Search for the cell housing the specified text and yield its (X, Y) center coordinate. 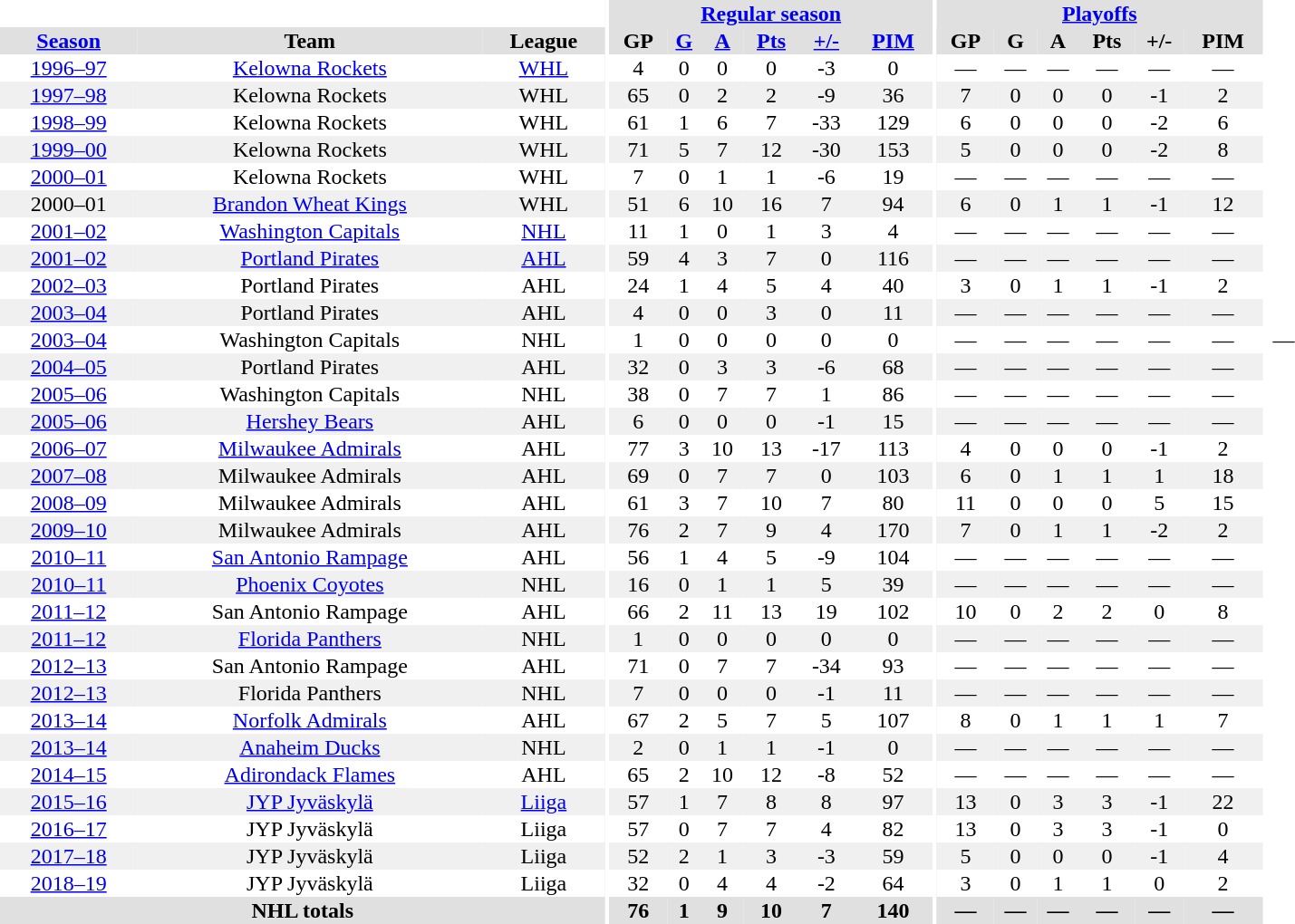
64 (893, 883)
68 (893, 367)
Adirondack Flames (310, 775)
2004–05 (69, 367)
Hershey Bears (310, 421)
39 (893, 584)
116 (893, 258)
93 (893, 666)
-17 (826, 448)
170 (893, 530)
86 (893, 394)
2007–08 (69, 476)
104 (893, 557)
-34 (826, 666)
2015–16 (69, 802)
Regular season (771, 14)
Phoenix Coyotes (310, 584)
36 (893, 95)
153 (893, 149)
82 (893, 829)
97 (893, 802)
40 (893, 285)
56 (638, 557)
NHL totals (303, 910)
2018–19 (69, 883)
94 (893, 204)
2006–07 (69, 448)
-8 (826, 775)
51 (638, 204)
Season (69, 41)
2014–15 (69, 775)
2002–03 (69, 285)
2016–17 (69, 829)
129 (893, 122)
67 (638, 720)
Team (310, 41)
1999–00 (69, 149)
Playoffs (1100, 14)
18 (1223, 476)
107 (893, 720)
1998–99 (69, 122)
League (544, 41)
140 (893, 910)
103 (893, 476)
102 (893, 611)
-33 (826, 122)
-30 (826, 149)
69 (638, 476)
24 (638, 285)
Norfolk Admirals (310, 720)
80 (893, 503)
113 (893, 448)
Anaheim Ducks (310, 747)
2009–10 (69, 530)
2008–09 (69, 503)
66 (638, 611)
2017–18 (69, 856)
22 (1223, 802)
38 (638, 394)
Brandon Wheat Kings (310, 204)
1996–97 (69, 68)
1997–98 (69, 95)
77 (638, 448)
